Determine the (x, y) coordinate at the center of the cell enclosing the given text.  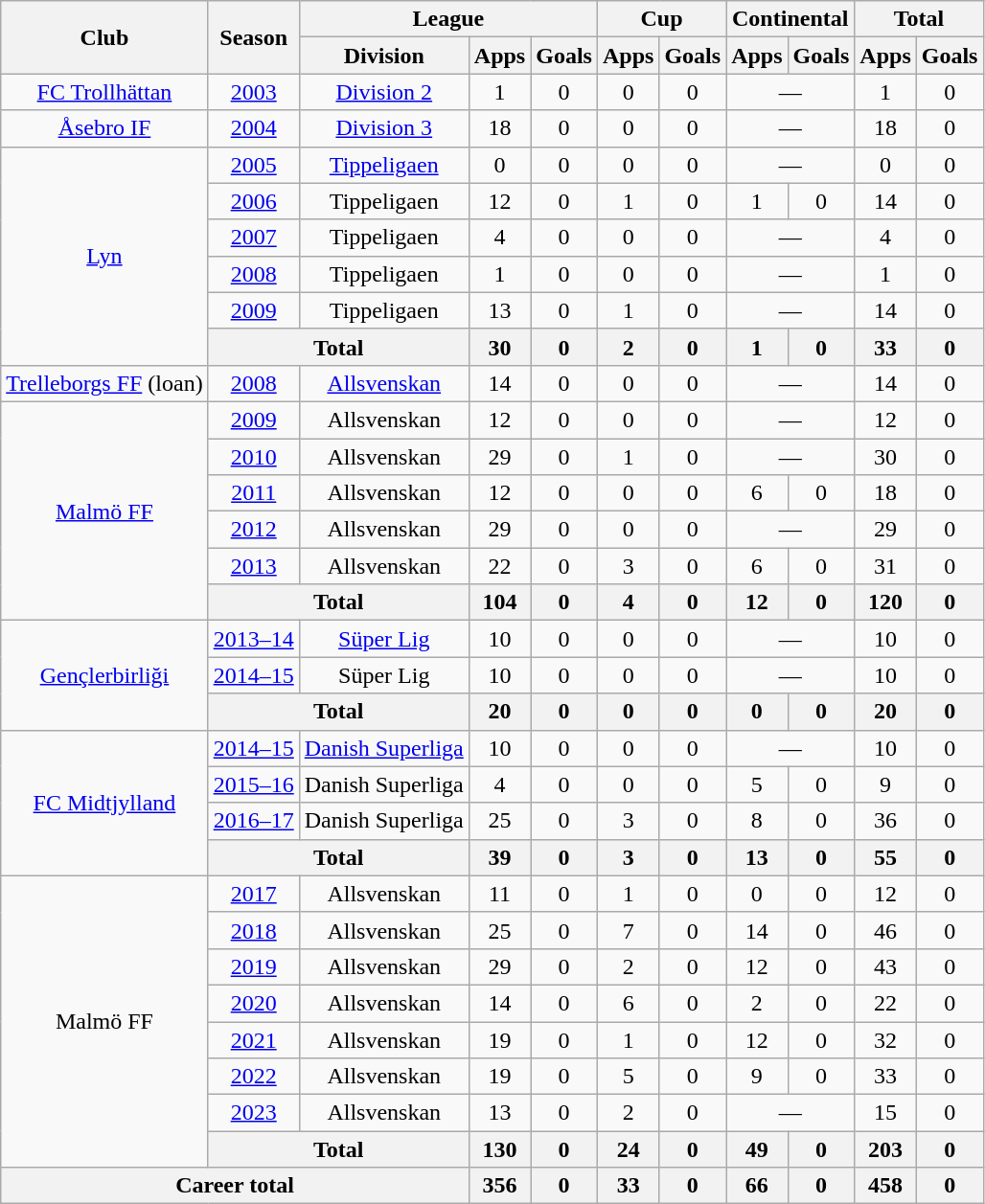
2012 (253, 530)
24 (628, 1149)
2007 (253, 238)
2022 (253, 1077)
2020 (253, 1003)
2019 (253, 966)
League (448, 19)
Division 3 (383, 128)
2018 (253, 930)
458 (885, 1186)
2016–17 (253, 821)
Gençlerbirliği (104, 675)
8 (757, 821)
356 (499, 1186)
36 (885, 821)
2006 (253, 201)
2011 (253, 493)
Career total (236, 1186)
43 (885, 966)
15 (885, 1113)
66 (757, 1186)
49 (757, 1149)
Trelleborgs FF (loan) (104, 383)
2013–14 (253, 639)
FC Midtjylland (104, 803)
130 (499, 1149)
Season (253, 37)
Club (104, 37)
2017 (253, 894)
11 (499, 894)
Division 2 (383, 92)
FC Trollhättan (104, 92)
32 (885, 1039)
203 (885, 1149)
104 (499, 602)
39 (499, 857)
2015–16 (253, 784)
2003 (253, 92)
Division (383, 56)
7 (628, 930)
31 (885, 566)
2023 (253, 1113)
55 (885, 857)
2013 (253, 566)
2021 (253, 1039)
Continental (790, 19)
120 (885, 602)
2004 (253, 128)
Lyn (104, 256)
2005 (253, 165)
Cup (661, 19)
Åsebro IF (104, 128)
2010 (253, 457)
46 (885, 930)
